Find where the given text appears and provide that cell's center as (x, y) coordinate. 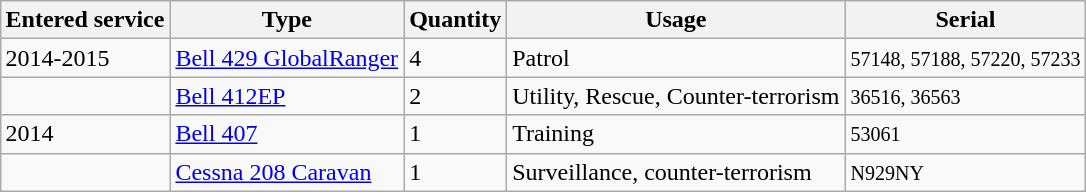
Training (676, 134)
36516, 36563 (966, 96)
Surveillance, counter-terrorism (676, 172)
Quantity (456, 20)
Utility, Rescue, Counter-terrorism (676, 96)
4 (456, 58)
57148, 57188, 57220, 57233 (966, 58)
Cessna 208 Caravan (287, 172)
Bell 407 (287, 134)
53061 (966, 134)
Entered service (85, 20)
2014-2015 (85, 58)
Bell 412EP (287, 96)
Bell 429 GlobalRanger (287, 58)
Type (287, 20)
2 (456, 96)
Serial (966, 20)
Usage (676, 20)
2014 (85, 134)
N929NY (966, 172)
Patrol (676, 58)
